Capture the cell that displays the provided text and extract its (X, Y) central coordinate. 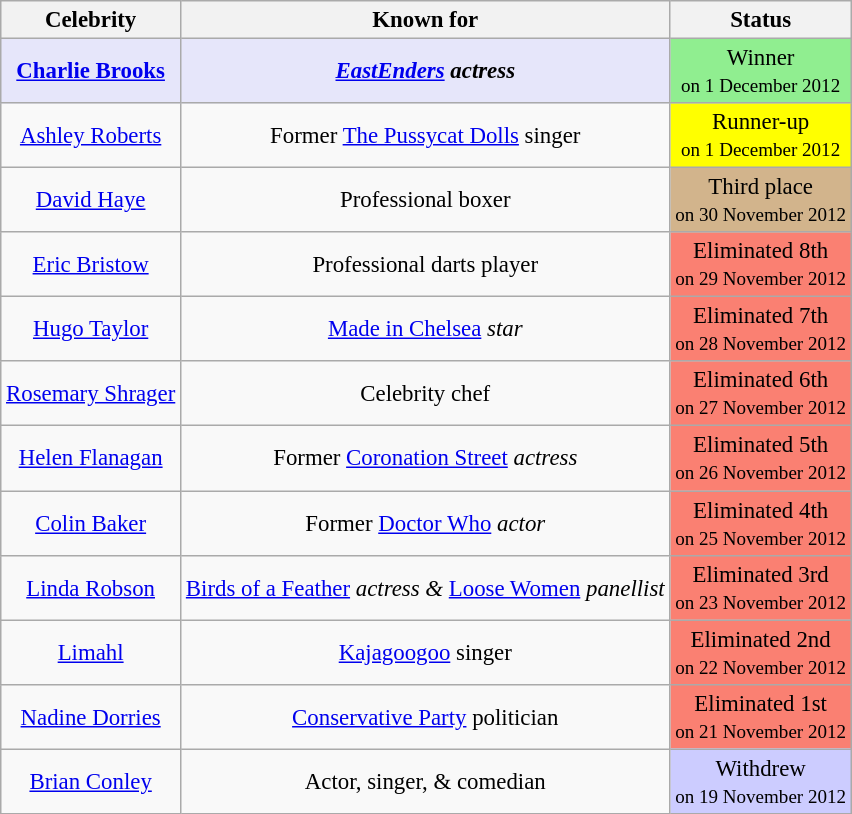
Birds of a Feather actress & Loose Women panellist (426, 588)
Conservative Party politician (426, 716)
Made in Chelsea star (426, 330)
Celebrity (91, 20)
Actor, singer, & comedian (426, 782)
Former The Pussycat Dolls singer (426, 136)
Eliminated 8th on 29 November 2012 (760, 264)
Third place on 30 November 2012 (760, 200)
Former Doctor Who actor (426, 522)
Rosemary Shrager (91, 394)
Withdrewon 19 November 2012 (760, 782)
Former Coronation Street actress (426, 458)
Colin Baker (91, 522)
Winneron 1 December 2012 (760, 70)
Brian Conley (91, 782)
Linda Robson (91, 588)
David Haye (91, 200)
Runner-upon 1 December 2012 (760, 136)
Eliminated 5th on 26 November 2012 (760, 458)
Known for (426, 20)
Eliminated 7th on 28 November 2012 (760, 330)
Status (760, 20)
Professional darts player (426, 264)
Ashley Roberts (91, 136)
Eric Bristow (91, 264)
Eliminated 1ston 21 November 2012 (760, 716)
Celebrity chef (426, 394)
Limahl (91, 652)
Professional boxer (426, 200)
Nadine Dorries (91, 716)
Hugo Taylor (91, 330)
Helen Flanagan (91, 458)
Eliminated 2ndon 22 November 2012 (760, 652)
EastEnders actress (426, 70)
Eliminated 4th on 25 November 2012 (760, 522)
Kajagoogoo singer (426, 652)
Eliminated 3rdon 23 November 2012 (760, 588)
Eliminated 6th on 27 November 2012 (760, 394)
Charlie Brooks (91, 70)
